Search for the cell housing the specified text and yield its (x, y) center coordinate. 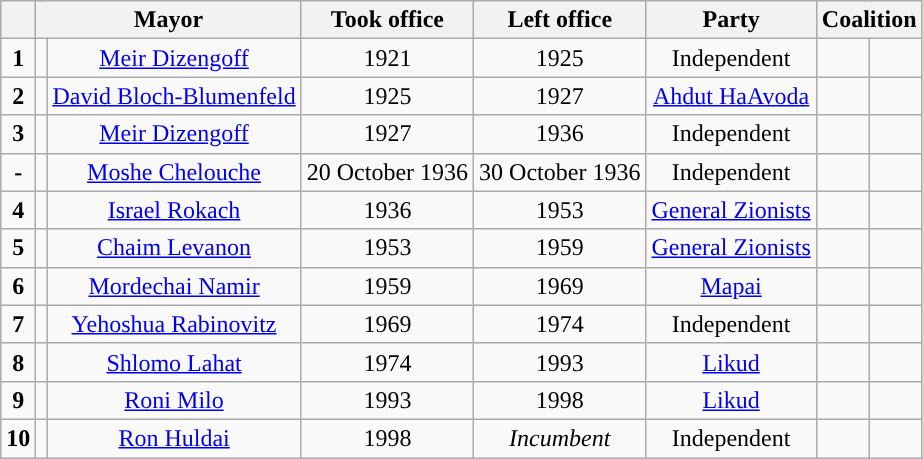
Ron Huldai (174, 438)
Coalition (869, 20)
5 (18, 248)
20 October 1936 (387, 172)
1 (18, 58)
Left office (560, 20)
Yehoshua Rabinovitz (174, 324)
Roni Milo (174, 400)
Ahdut HaAvoda (731, 96)
Shlomo Lahat (174, 362)
Party (731, 20)
David Bloch-Blumenfeld (174, 96)
Mapai (731, 286)
7 (18, 324)
2 (18, 96)
Incumbent (560, 438)
Israel Rokach (174, 210)
Moshe Chelouche (174, 172)
Mordechai Namir (174, 286)
1921 (387, 58)
3 (18, 134)
Chaim Levanon (174, 248)
10 (18, 438)
Took office (387, 20)
- (18, 172)
30 October 1936 (560, 172)
8 (18, 362)
9 (18, 400)
6 (18, 286)
4 (18, 210)
Mayor (168, 20)
